From the cell containing the given text, extract its center point as (x, y) coordinate. 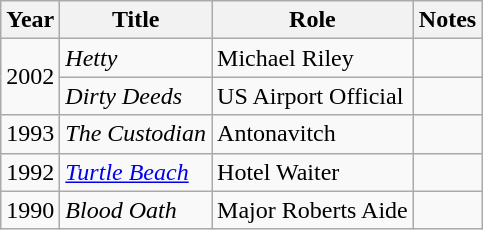
Antonavitch (313, 134)
Blood Oath (136, 210)
Major Roberts Aide (313, 210)
Hotel Waiter (313, 172)
Notes (447, 20)
The Custodian (136, 134)
1993 (30, 134)
Hetty (136, 58)
1992 (30, 172)
Role (313, 20)
Michael Riley (313, 58)
US Airport Official (313, 96)
2002 (30, 77)
Dirty Deeds (136, 96)
Year (30, 20)
Turtle Beach (136, 172)
Title (136, 20)
1990 (30, 210)
